From the cell containing the given text, extract its center point as [x, y] coordinate. 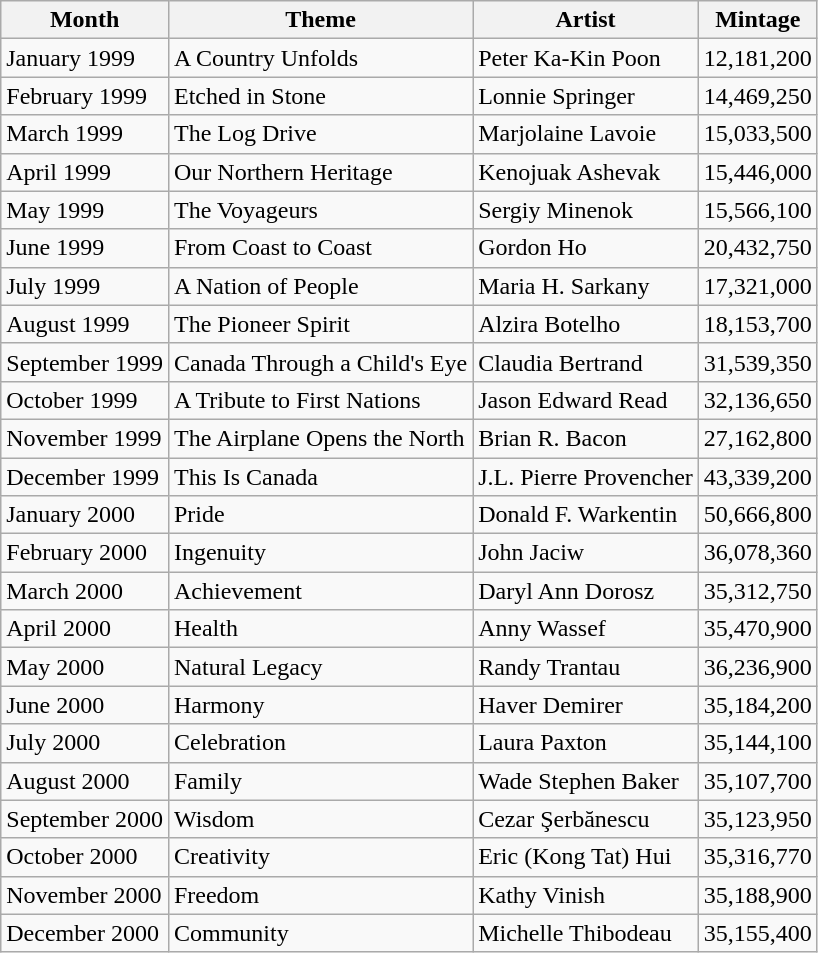
15,566,100 [758, 210]
Family [320, 781]
32,136,650 [758, 400]
35,155,400 [758, 933]
Community [320, 933]
Haver Demirer [586, 705]
February 1999 [85, 96]
Michelle Thibodeau [586, 933]
June 1999 [85, 248]
March 1999 [85, 134]
Anny Wassef [586, 629]
Freedom [320, 895]
Our Northern Heritage [320, 172]
Gordon Ho [586, 248]
20,432,750 [758, 248]
Alzira Botelho [586, 324]
15,033,500 [758, 134]
Kenojuak Ashevak [586, 172]
January 2000 [85, 515]
September 2000 [85, 819]
Marjolaine Lavoie [586, 134]
February 2000 [85, 553]
November 2000 [85, 895]
35,107,700 [758, 781]
Wade Stephen Baker [586, 781]
December 2000 [85, 933]
April 1999 [85, 172]
Artist [586, 20]
Laura Paxton [586, 743]
June 2000 [85, 705]
Cezar Şerbănescu [586, 819]
October 2000 [85, 857]
17,321,000 [758, 286]
Health [320, 629]
July 1999 [85, 286]
Harmony [320, 705]
The Airplane Opens the North [320, 438]
January 1999 [85, 58]
Canada Through a Child's Eye [320, 362]
35,312,750 [758, 591]
Etched in Stone [320, 96]
Ingenuity [320, 553]
31,539,350 [758, 362]
A Nation of People [320, 286]
April 2000 [85, 629]
Eric (Kong Tat) Hui [586, 857]
Theme [320, 20]
J.L. Pierre Provencher [586, 477]
This Is Canada [320, 477]
Jason Edward Read [586, 400]
18,153,700 [758, 324]
May 1999 [85, 210]
35,144,100 [758, 743]
Donald F. Warkentin [586, 515]
May 2000 [85, 667]
36,236,900 [758, 667]
Creativity [320, 857]
15,446,000 [758, 172]
A Country Unfolds [320, 58]
John Jaciw [586, 553]
50,666,800 [758, 515]
Pride [320, 515]
Celebration [320, 743]
Brian R. Bacon [586, 438]
14,469,250 [758, 96]
Mintage [758, 20]
November 1999 [85, 438]
The Voyageurs [320, 210]
Peter Ka-Kin Poon [586, 58]
October 1999 [85, 400]
35,470,900 [758, 629]
35,316,770 [758, 857]
27,162,800 [758, 438]
Claudia Bertrand [586, 362]
Month [85, 20]
The Pioneer Spirit [320, 324]
July 2000 [85, 743]
From Coast to Coast [320, 248]
Achievement [320, 591]
Kathy Vinish [586, 895]
August 1999 [85, 324]
35,188,900 [758, 895]
A Tribute to First Nations [320, 400]
Sergiy Minenok [586, 210]
Lonnie Springer [586, 96]
12,181,200 [758, 58]
March 2000 [85, 591]
August 2000 [85, 781]
43,339,200 [758, 477]
35,123,950 [758, 819]
Randy Trantau [586, 667]
Wisdom [320, 819]
December 1999 [85, 477]
September 1999 [85, 362]
Daryl Ann Dorosz [586, 591]
The Log Drive [320, 134]
36,078,360 [758, 553]
35,184,200 [758, 705]
Natural Legacy [320, 667]
Maria H. Sarkany [586, 286]
